Capture the cell that displays the provided text and extract its (x, y) central coordinate. 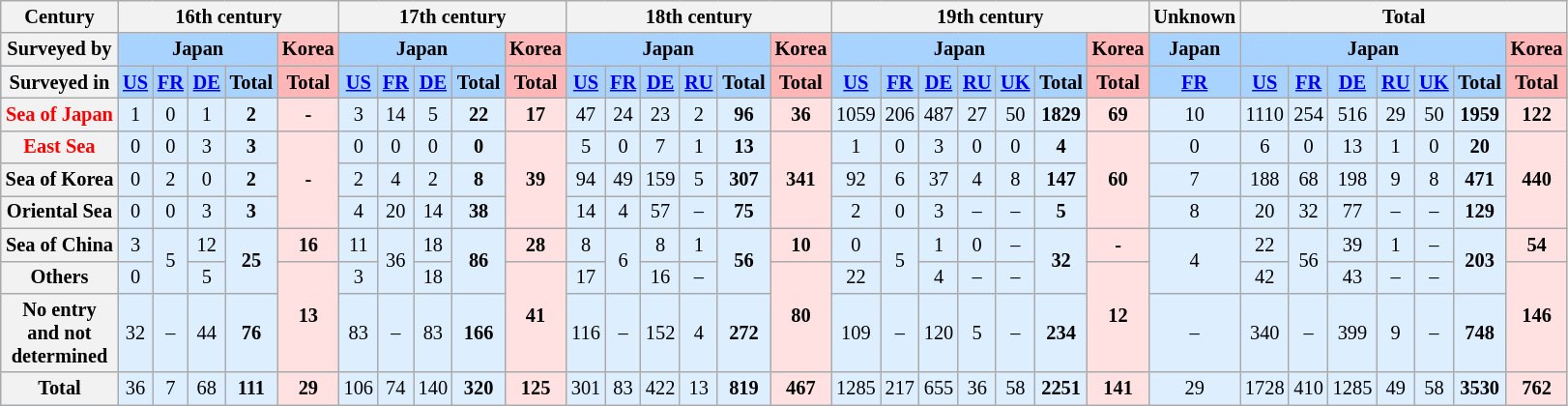
57 (660, 212)
1959 (1480, 114)
24 (623, 114)
69 (1118, 114)
1110 (1264, 114)
38 (479, 212)
75 (743, 212)
206 (900, 114)
120 (939, 333)
Sea of Korea (60, 180)
76 (251, 333)
467 (801, 389)
159 (660, 180)
341 (801, 180)
47 (586, 114)
203 (1480, 261)
28 (536, 245)
188 (1264, 180)
77 (1352, 212)
166 (479, 333)
3530 (1480, 389)
340 (1264, 333)
516 (1352, 114)
Unknown (1195, 16)
17th century (452, 16)
410 (1308, 389)
25 (251, 261)
762 (1537, 389)
272 (743, 333)
11 (359, 245)
141 (1118, 389)
320 (479, 389)
146 (1537, 317)
16th century (228, 16)
94 (586, 180)
234 (1060, 333)
East Sea (60, 147)
80 (801, 317)
109 (856, 333)
254 (1308, 114)
129 (1480, 212)
74 (396, 389)
92 (856, 180)
2251 (1060, 389)
111 (251, 389)
147 (1060, 180)
Others (60, 277)
471 (1480, 180)
23 (660, 114)
Century (60, 16)
399 (1352, 333)
440 (1537, 180)
1829 (1060, 114)
819 (743, 389)
217 (900, 389)
198 (1352, 180)
Sea of China (60, 245)
125 (536, 389)
1728 (1264, 389)
748 (1480, 333)
422 (660, 389)
86 (479, 261)
Surveyed by (60, 49)
106 (359, 389)
Oriental Sea (60, 212)
41 (536, 317)
43 (1352, 277)
18th century (699, 16)
27 (976, 114)
1059 (856, 114)
44 (207, 333)
96 (743, 114)
19th century (990, 16)
307 (743, 180)
No entryand notdetermined (60, 333)
140 (433, 389)
116 (586, 333)
37 (939, 180)
152 (660, 333)
655 (939, 389)
122 (1537, 114)
42 (1264, 277)
301 (586, 389)
60 (1118, 180)
54 (1537, 245)
487 (939, 114)
Surveyed in (60, 82)
Sea of Japan (60, 114)
